Search for the cell housing the specified text and yield its (x, y) center coordinate. 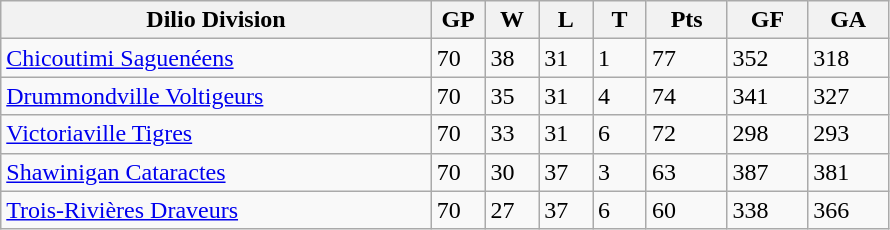
GF (768, 20)
352 (768, 58)
72 (686, 134)
4 (620, 96)
318 (848, 58)
1 (620, 58)
33 (512, 134)
T (620, 20)
Drummondville Voltigeurs (216, 96)
W (512, 20)
38 (512, 58)
327 (848, 96)
35 (512, 96)
341 (768, 96)
GP (458, 20)
3 (620, 172)
77 (686, 58)
Dilio Division (216, 20)
338 (768, 210)
L (566, 20)
Pts (686, 20)
GA (848, 20)
27 (512, 210)
63 (686, 172)
293 (848, 134)
387 (768, 172)
298 (768, 134)
74 (686, 96)
Victoriaville Tigres (216, 134)
381 (848, 172)
60 (686, 210)
Chicoutimi Saguenéens (216, 58)
Trois-Rivières Draveurs (216, 210)
30 (512, 172)
366 (848, 210)
Shawinigan Cataractes (216, 172)
